Capture the cell that displays the provided text and extract its (X, Y) central coordinate. 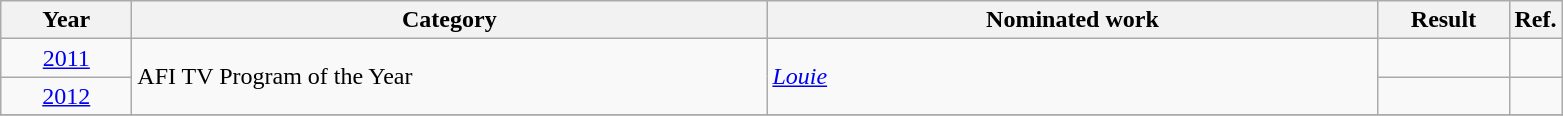
Category (450, 20)
AFI TV Program of the Year (450, 77)
Year (66, 20)
2012 (66, 96)
Result (1444, 20)
2011 (66, 58)
Louie (1072, 77)
Ref. (1536, 20)
Nominated work (1072, 20)
